From the cell containing the given text, extract its center point as [x, y] coordinate. 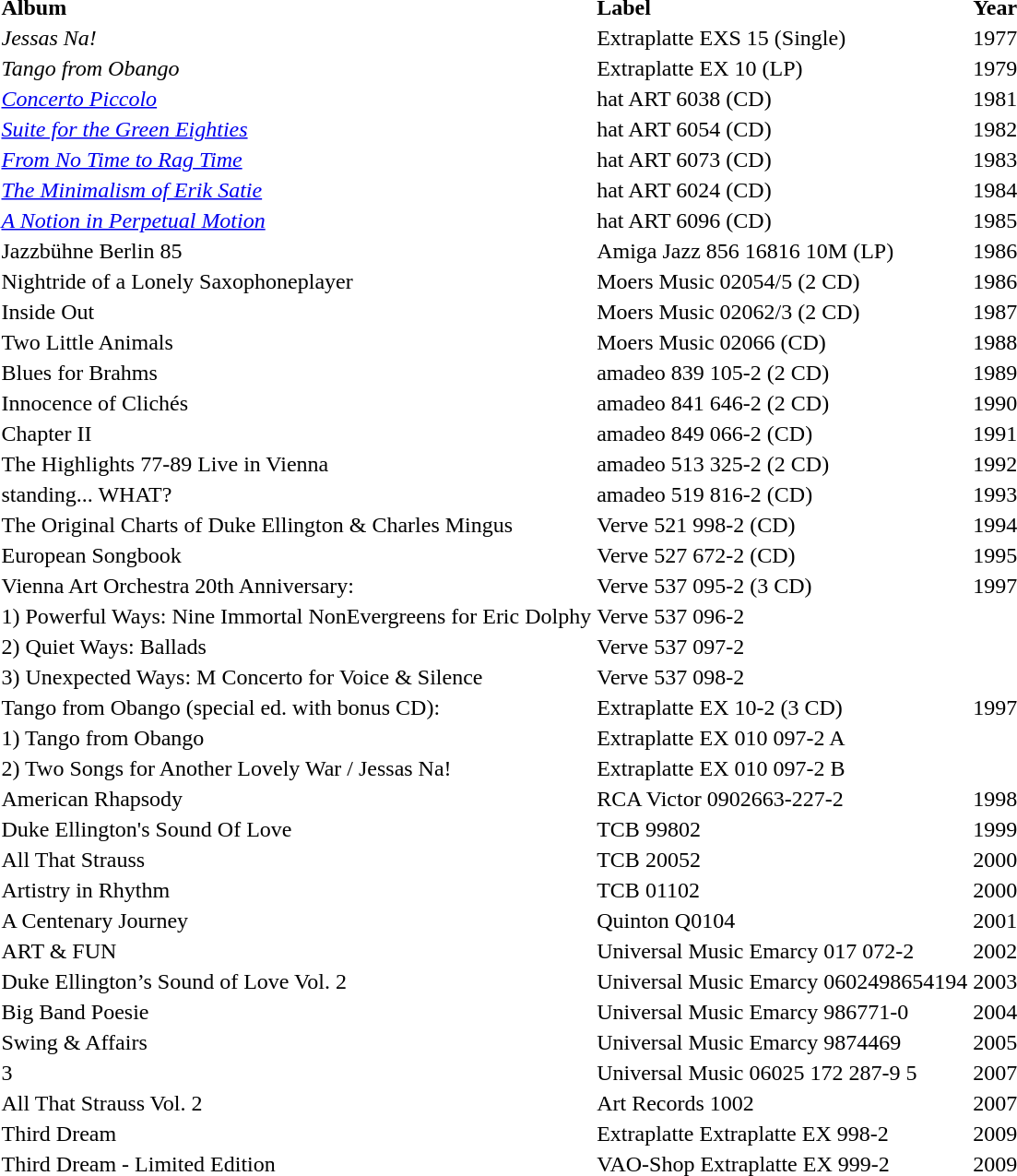
Duke Ellington’s Sound of Love Vol. 2 [297, 981]
Universal Music 06025 172 287-9 5 [782, 1073]
Extraplatte EXS 15 (Single) [782, 38]
RCA Victor 0902663-227-2 [782, 799]
amadeo 839 105-2 (2 CD) [782, 373]
Extraplatte EX 10-2 (3 CD) [782, 707]
hat ART 6073 (CD) [782, 160]
Big Band Poesie [297, 1012]
Universal Music Emarcy 017 072-2 [782, 951]
2) Two Songs for Another Lovely War / Jessas Na! [297, 768]
3 [297, 1073]
Third Dream [297, 1134]
Chapter II [297, 434]
The Original Charts of Duke Ellington & Charles Mingus [297, 525]
Amiga Jazz 856 16816 10M (LP) [782, 251]
Artistry in Rhythm [297, 890]
Verve 527 672-2 (CD) [782, 555]
Verve 537 096-2 [782, 616]
Verve 537 097-2 [782, 647]
Suite for the Green Eighties [297, 129]
Jessas Na! [297, 38]
Universal Music Emarcy 9874469 [782, 1042]
All That Strauss Vol. 2 [297, 1103]
amadeo 513 325-2 (2 CD) [782, 464]
1) Powerful Ways: Nine Immortal NonEvergreens for Eric Dolphy [297, 616]
Quinton Q0104 [782, 921]
hat ART 6054 (CD) [782, 129]
Vienna Art Orchestra 20th Anniversary: [297, 586]
Universal Music Emarcy 0602498654194 [782, 981]
TCB 20052 [782, 860]
From No Time to Rag Time [297, 160]
ART & FUN [297, 951]
Inside Out [297, 312]
Jazzbühne Berlin 85 [297, 251]
Blues for Brahms [297, 373]
The Highlights 77-89 Live in Vienna [297, 464]
Two Little Animals [297, 342]
Moers Music 02062/3 (2 CD) [782, 312]
European Songbook [297, 555]
The Minimalism of Erik Satie [297, 190]
Tango from Obango (special ed. with bonus CD): [297, 707]
Extraplatte EX 010 097-2 A [782, 738]
A Notion in Perpetual Motion [297, 220]
TCB 01102 [782, 890]
Swing & Affairs [297, 1042]
2) Quiet Ways: Ballads [297, 647]
American Rhapsody [297, 799]
hat ART 6024 (CD) [782, 190]
Extraplatte EX 10 (LP) [782, 68]
A Centenary Journey [297, 921]
Concerto Piccolo [297, 99]
3) Unexpected Ways: M Concerto for Voice & Silence [297, 677]
Nightride of a Lonely Saxophoneplayer [297, 281]
amadeo 519 816-2 (CD) [782, 494]
standing... WHAT? [297, 494]
Verve 537 095-2 (3 CD) [782, 586]
Duke Ellington's Sound Of Love [297, 829]
hat ART 6096 (CD) [782, 220]
TCB 99802 [782, 829]
All That Strauss [297, 860]
Extraplatte Extraplatte EX 998-2 [782, 1134]
Extraplatte EX 010 097-2 B [782, 768]
Verve 521 998-2 (CD) [782, 525]
Verve 537 098-2 [782, 677]
hat ART 6038 (CD) [782, 99]
Art Records 1002 [782, 1103]
Universal Music Emarcy 986771-0 [782, 1012]
Moers Music 02054/5 (2 CD) [782, 281]
amadeo 849 066-2 (CD) [782, 434]
amadeo 841 646-2 (2 CD) [782, 403]
1) Tango from Obango [297, 738]
Innocence of Clichés [297, 403]
Tango from Obango [297, 68]
Moers Music 02066 (CD) [782, 342]
